Pinpoint the cell where the given text exists, returning its (X, Y) midpoint coordinate. 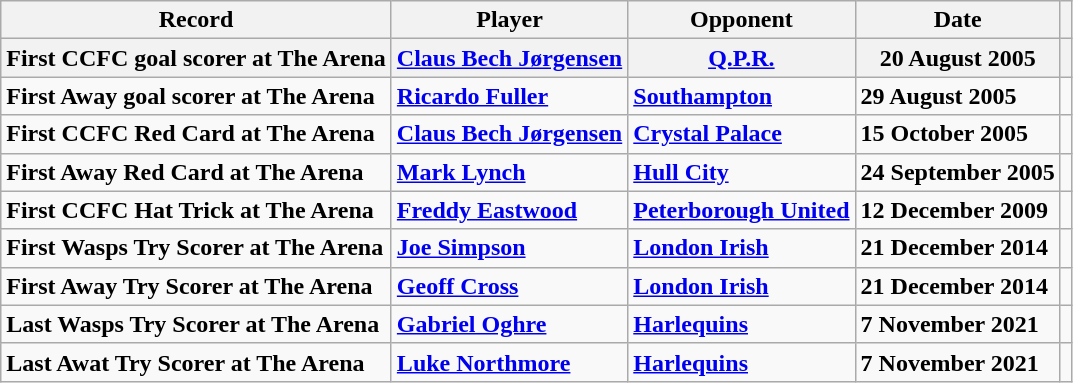
First Away Try Scorer at The Arena (196, 286)
First Away Red Card at The Arena (196, 172)
12 December 2009 (958, 210)
Player (509, 20)
Joe Simpson (509, 248)
First CCFC goal scorer at The Arena (196, 58)
First Away goal scorer at The Arena (196, 96)
Luke Northmore (509, 362)
Freddy Eastwood (509, 210)
Geoff Cross (509, 286)
15 October 2005 (958, 134)
20 August 2005 (958, 58)
Crystal Palace (742, 134)
Ricardo Fuller (509, 96)
Peterborough United (742, 210)
Gabriel Oghre (509, 324)
First CCFC Hat Trick at The Arena (196, 210)
Opponent (742, 20)
29 August 2005 (958, 96)
First Wasps Try Scorer at The Arena (196, 248)
24 September 2005 (958, 172)
Q.P.R. (742, 58)
Record (196, 20)
Last Awat Try Scorer at The Arena (196, 362)
Date (958, 20)
Last Wasps Try Scorer at The Arena (196, 324)
Hull City (742, 172)
Southampton (742, 96)
First CCFC Red Card at The Arena (196, 134)
Mark Lynch (509, 172)
